For the text-containing cell, return its midpoint in (X, Y) coordinate format. 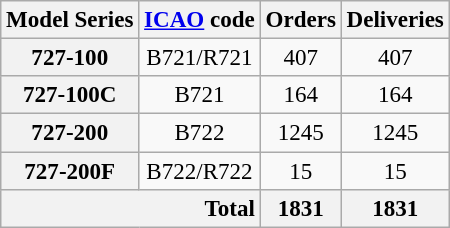
B722/R722 (200, 171)
727-200F (70, 171)
727-200 (70, 133)
727-100C (70, 95)
Deliveries (395, 20)
727-100 (70, 58)
B721 (200, 95)
B721/R721 (200, 58)
Total (130, 209)
Orders (300, 20)
Model Series (70, 20)
B722 (200, 133)
ICAO code (200, 20)
